Scan for the cell matching the given text and deliver its (X, Y) coordinate at center. 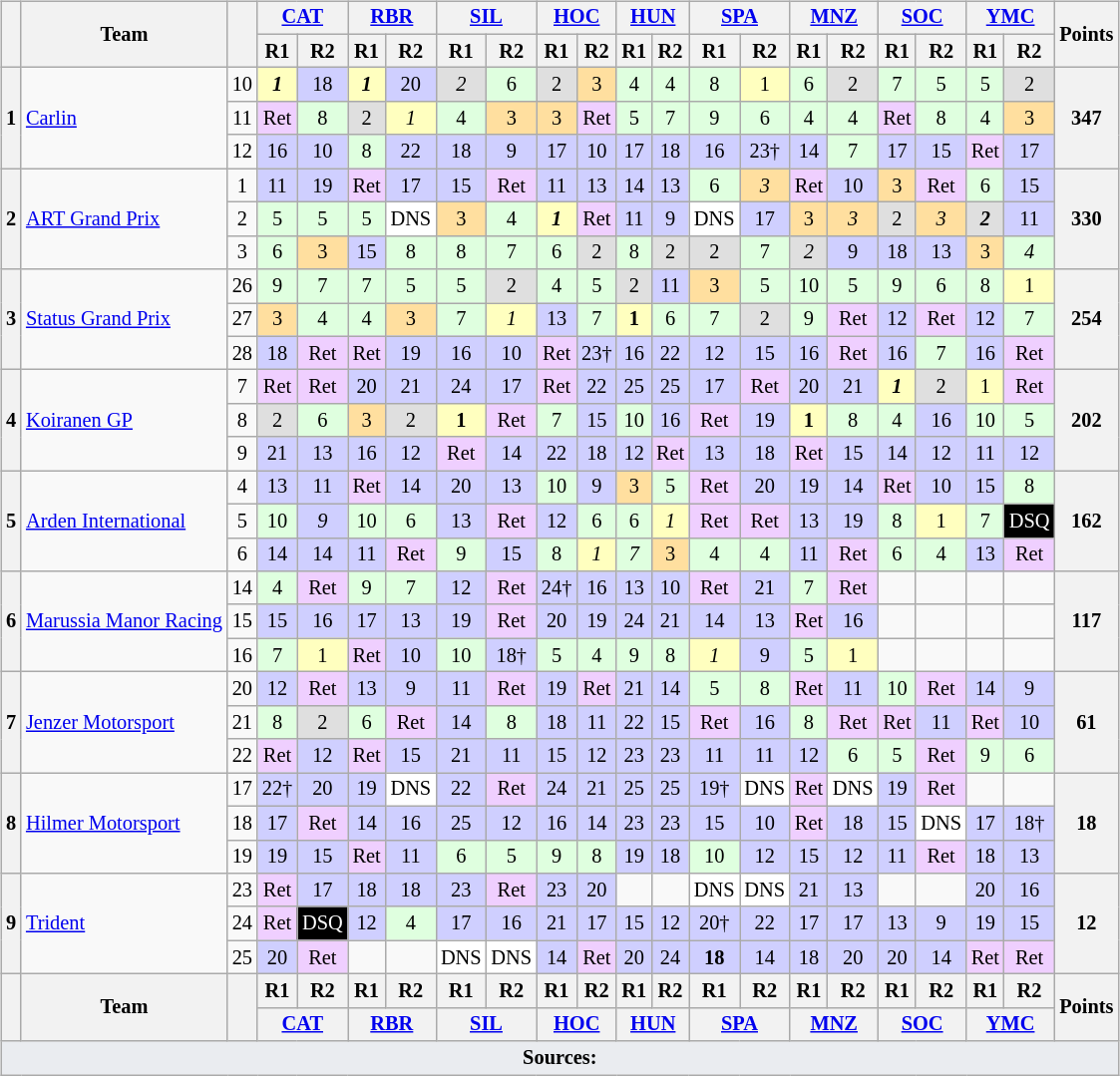
Hilmer Motorsport (124, 824)
162 (1086, 521)
117 (1086, 622)
22† (277, 790)
254 (1086, 319)
330 (1086, 219)
Carlin (124, 118)
Jenzer Motorsport (124, 722)
347 (1086, 118)
24† (557, 588)
Sources: (560, 1058)
ART Grand Prix (124, 219)
202 (1086, 421)
Status Grand Prix (124, 319)
20† (714, 923)
61 (1086, 722)
Arden International (124, 521)
Koiranen GP (124, 421)
Marussia Manor Racing (124, 622)
26 (242, 286)
Trident (124, 923)
28 (242, 353)
27 (242, 320)
19† (714, 790)
